Search for the cell housing the specified text and yield its (x, y) center coordinate. 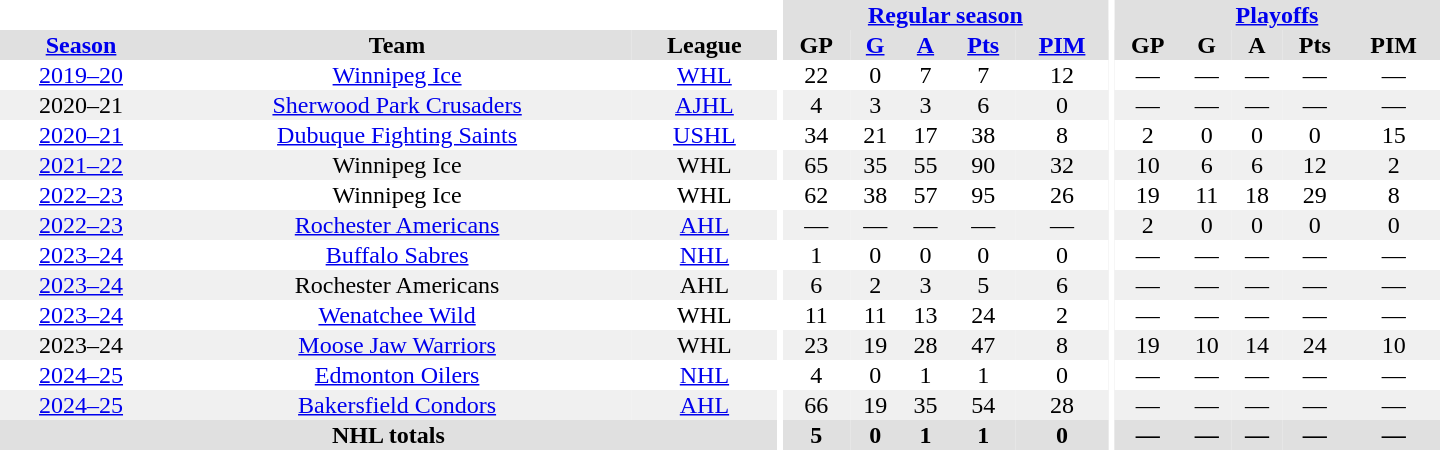
29 (1314, 195)
23 (816, 345)
Dubuque Fighting Saints (397, 135)
Sherwood Park Crusaders (397, 105)
62 (816, 195)
18 (1257, 195)
55 (925, 165)
Buffalo Sabres (397, 255)
14 (1257, 345)
26 (1062, 195)
Wenatchee Wild (397, 315)
22 (816, 75)
34 (816, 135)
47 (984, 345)
90 (984, 165)
Regular season (945, 15)
Playoffs (1277, 15)
95 (984, 195)
NHL totals (388, 435)
Season (81, 45)
17 (925, 135)
66 (816, 405)
Moose Jaw Warriors (397, 345)
Bakersfield Condors (397, 405)
2021–22 (81, 165)
AJHL (704, 105)
32 (1062, 165)
USHL (704, 135)
15 (1394, 135)
57 (925, 195)
2019–20 (81, 75)
54 (984, 405)
Team (397, 45)
13 (925, 315)
Edmonton Oilers (397, 375)
League (704, 45)
21 (875, 135)
65 (816, 165)
